Pinpoint the cell where the given text exists, returning its [x, y] midpoint coordinate. 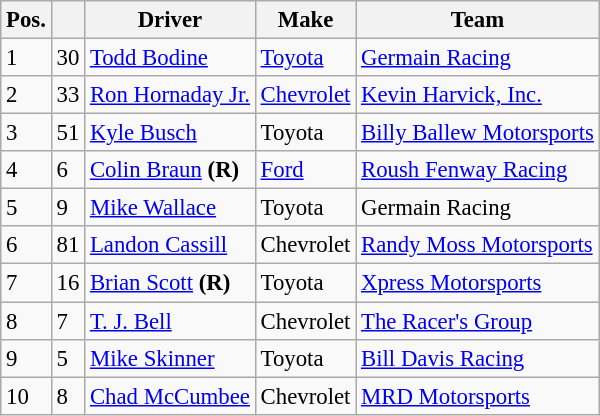
Ford [305, 170]
Roush Fenway Racing [478, 170]
51 [68, 133]
30 [68, 58]
Pos. [26, 20]
Bill Davis Racing [478, 358]
Billy Ballew Motorsports [478, 133]
Todd Bodine [170, 58]
Make [305, 20]
Xpress Motorsports [478, 283]
The Racer's Group [478, 321]
Ron Hornaday Jr. [170, 95]
MRD Motorsports [478, 396]
Team [478, 20]
T. J. Bell [170, 321]
Kevin Harvick, Inc. [478, 95]
Randy Moss Motorsports [478, 245]
Driver [170, 20]
3 [26, 133]
Chad McCumbee [170, 396]
33 [68, 95]
Mike Skinner [170, 358]
1 [26, 58]
Colin Braun (R) [170, 170]
Brian Scott (R) [170, 283]
Landon Cassill [170, 245]
81 [68, 245]
4 [26, 170]
10 [26, 396]
Mike Wallace [170, 208]
2 [26, 95]
16 [68, 283]
Kyle Busch [170, 133]
